Return the (X, Y) coordinate for the center point of the cell that contains the specified text.  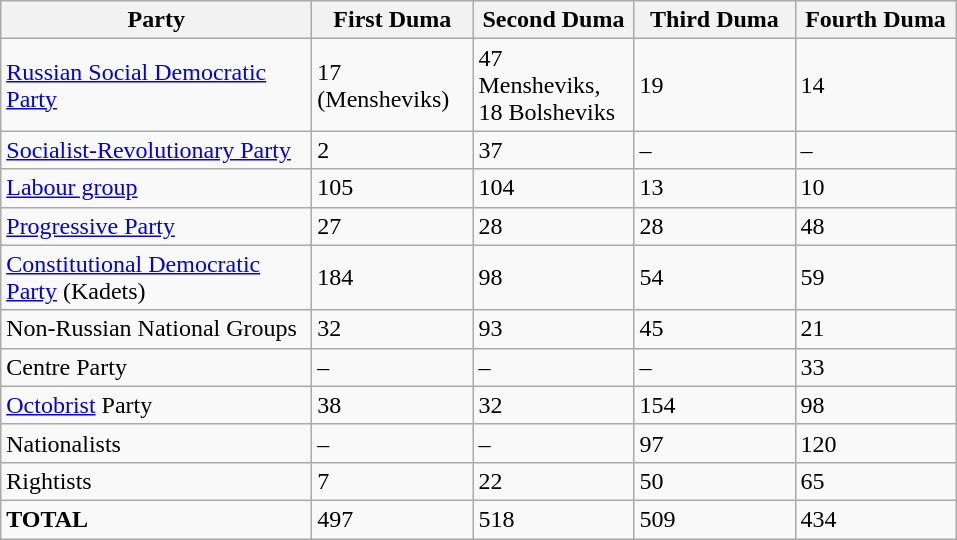
Octobrist Party (156, 405)
2 (392, 150)
First Duma (392, 20)
Centre Party (156, 367)
65 (876, 481)
Fourth Duma (876, 20)
17 (Mensheviks) (392, 85)
37 (554, 150)
434 (876, 519)
509 (714, 519)
50 (714, 481)
33 (876, 367)
Labour group (156, 188)
104 (554, 188)
Nationalists (156, 443)
120 (876, 443)
TOTAL (156, 519)
Progressive Party (156, 226)
10 (876, 188)
184 (392, 278)
Non-Russian National Groups (156, 329)
Third Duma (714, 20)
Russian Social Democratic Party (156, 85)
14 (876, 85)
59 (876, 278)
97 (714, 443)
154 (714, 405)
54 (714, 278)
45 (714, 329)
Rightists (156, 481)
93 (554, 329)
38 (392, 405)
22 (554, 481)
Constitutional Democratic Party (Kadets) (156, 278)
518 (554, 519)
Socialist-Revolutionary Party (156, 150)
19 (714, 85)
48 (876, 226)
21 (876, 329)
47 Mensheviks,18 Bolsheviks (554, 85)
7 (392, 481)
497 (392, 519)
Second Duma (554, 20)
Party (156, 20)
13 (714, 188)
27 (392, 226)
105 (392, 188)
